Determine the [X, Y] coordinate at the center of the cell enclosing the given text.  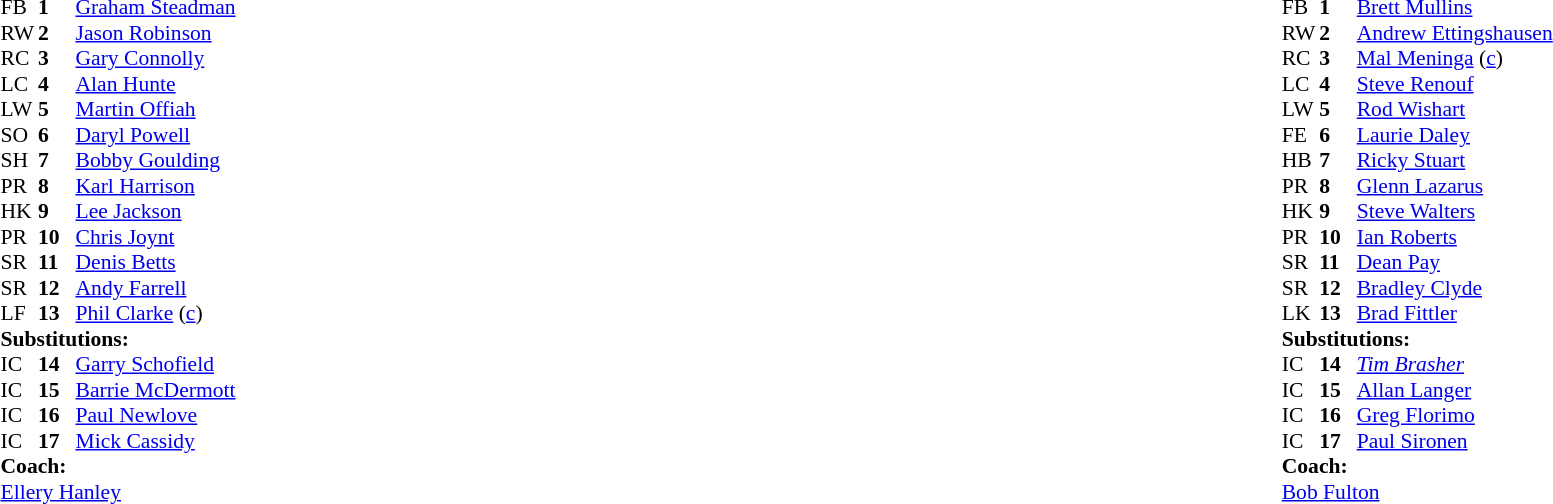
Martin Offiah [156, 109]
Alan Hunte [156, 84]
SH [19, 161]
Mal Meninga (c) [1455, 59]
HB [1301, 161]
Steve Walters [1455, 211]
Ian Roberts [1455, 237]
Barrie McDermott [156, 390]
Bradley Clyde [1455, 288]
Bobby Goulding [156, 161]
Tim Brasher [1455, 365]
Karl Harrison [156, 186]
Paul Newlove [156, 415]
Allan Langer [1455, 390]
Daryl Powell [156, 135]
SO [19, 135]
Andy Farrell [156, 288]
Paul Sironen [1455, 441]
Laurie Daley [1455, 135]
LK [1301, 313]
Lee Jackson [156, 211]
LF [19, 313]
Greg Florimo [1455, 415]
Chris Joynt [156, 237]
Steve Renouf [1455, 84]
Phil Clarke (c) [156, 313]
Rod Wishart [1455, 109]
FE [1301, 135]
Jason Robinson [156, 33]
Glenn Lazarus [1455, 186]
Andrew Ettingshausen [1455, 33]
Denis Betts [156, 263]
Ricky Stuart [1455, 161]
Brad Fittler [1455, 313]
Mick Cassidy [156, 441]
Gary Connolly [156, 59]
Garry Schofield [156, 365]
Dean Pay [1455, 263]
